From the cell containing the given text, extract its center point as [X, Y] coordinate. 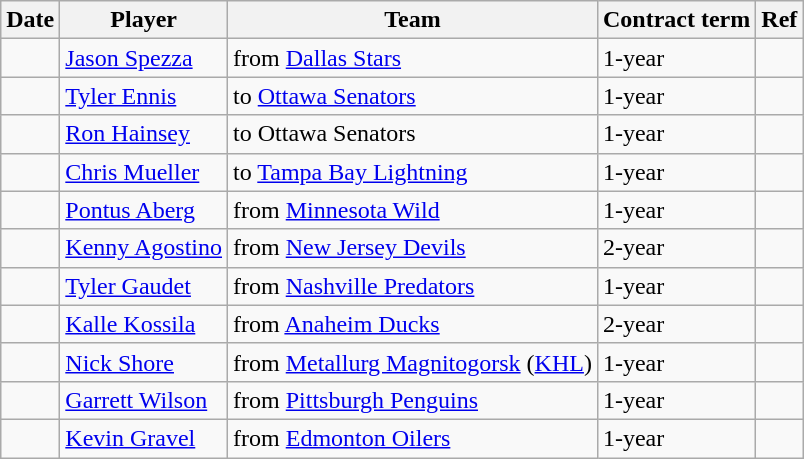
to Tampa Bay Lightning [413, 172]
Ron Hainsey [144, 134]
Pontus Aberg [144, 210]
Jason Spezza [144, 58]
Player [144, 20]
Kenny Agostino [144, 248]
Date [30, 20]
Nick Shore [144, 362]
Garrett Wilson [144, 400]
from Pittsburgh Penguins [413, 400]
from Dallas Stars [413, 58]
from Metallurg Magnitogorsk (KHL) [413, 362]
Contract term [676, 20]
from Anaheim Ducks [413, 324]
from New Jersey Devils [413, 248]
Tyler Ennis [144, 96]
Team [413, 20]
from Minnesota Wild [413, 210]
from Edmonton Oilers [413, 438]
Ref [780, 20]
Kalle Kossila [144, 324]
Tyler Gaudet [144, 286]
Chris Mueller [144, 172]
from Nashville Predators [413, 286]
Kevin Gravel [144, 438]
